Capture the cell that displays the provided text and extract its (X, Y) central coordinate. 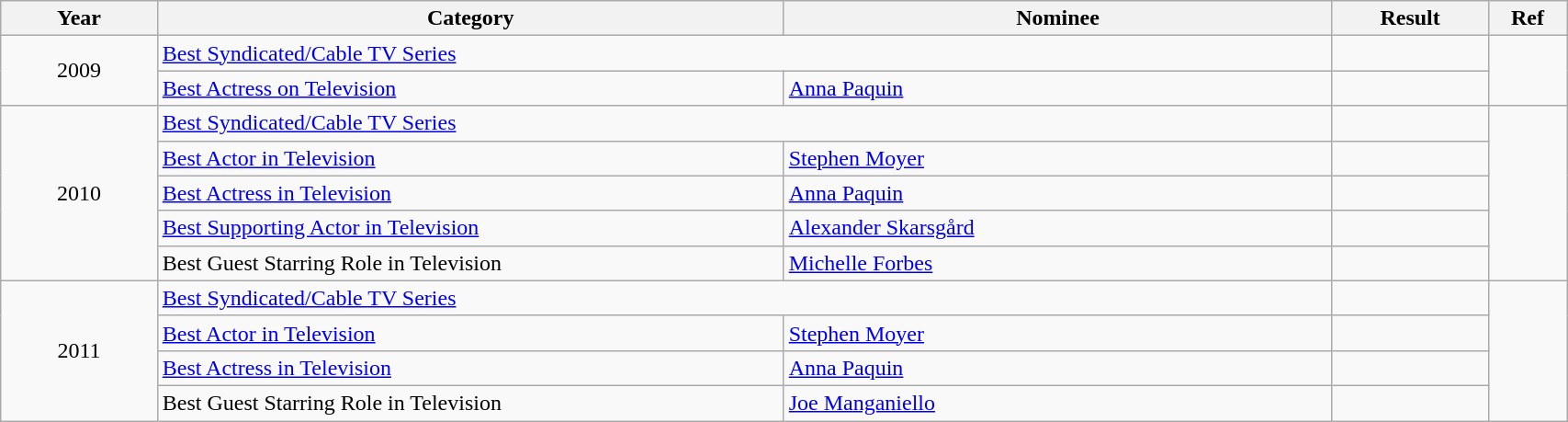
Best Supporting Actor in Television (470, 228)
2011 (79, 350)
Result (1410, 18)
Alexander Skarsgård (1058, 228)
2009 (79, 71)
2010 (79, 193)
Best Actress on Television (470, 88)
Ref (1527, 18)
Joe Manganiello (1058, 403)
Nominee (1058, 18)
Michelle Forbes (1058, 263)
Category (470, 18)
Year (79, 18)
